From the cell containing the given text, extract its center point as [X, Y] coordinate. 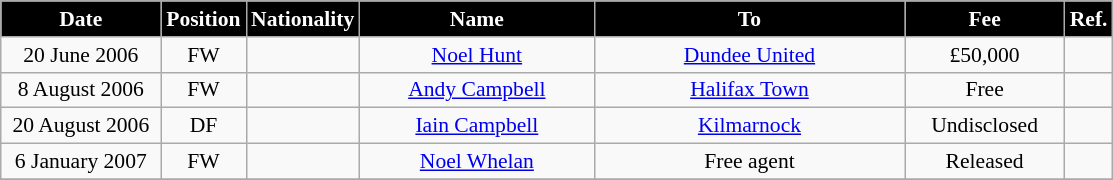
Andy Campbell [476, 90]
To [749, 19]
Fee [985, 19]
Kilmarnock [749, 126]
DF [204, 126]
Dundee United [749, 55]
Noel Whelan [476, 162]
Free agent [749, 162]
Position [204, 19]
Name [476, 19]
Undisclosed [985, 126]
Noel Hunt [476, 55]
£50,000 [985, 55]
Released [985, 162]
20 June 2006 [81, 55]
8 August 2006 [81, 90]
Date [81, 19]
Free [985, 90]
6 January 2007 [81, 162]
Halifax Town [749, 90]
Iain Campbell [476, 126]
20 August 2006 [81, 126]
Ref. [1089, 19]
Nationality [302, 19]
